Search for the cell housing the specified text and yield its (X, Y) center coordinate. 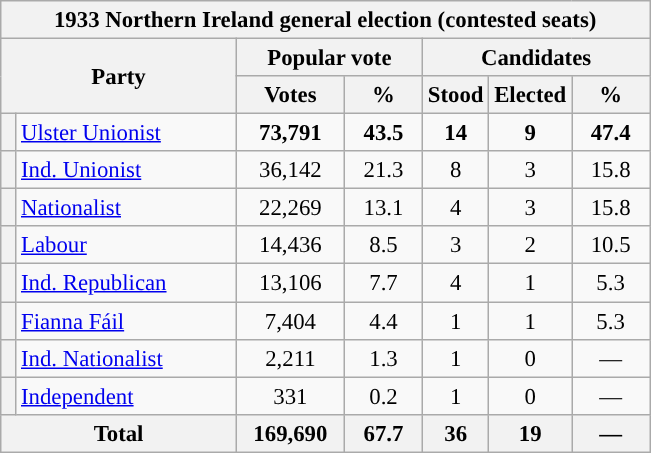
4.4 (383, 321)
8.5 (383, 245)
14 (456, 133)
Total (119, 433)
Ind. Republican (126, 283)
19 (530, 433)
7,404 (290, 321)
10.5 (611, 245)
Ind. Unionist (126, 170)
Nationalist (126, 208)
14,436 (290, 245)
8 (456, 170)
22,269 (290, 208)
9 (530, 133)
2 (530, 245)
43.5 (383, 133)
2,211 (290, 358)
Elected (530, 95)
Fianna Fáil (126, 321)
36,142 (290, 170)
169,690 (290, 433)
Votes (290, 95)
21.3 (383, 170)
Ind. Nationalist (126, 358)
47.4 (611, 133)
331 (290, 396)
1.3 (383, 358)
13.1 (383, 208)
Labour (126, 245)
36 (456, 433)
Candidates (536, 58)
Stood (456, 95)
73,791 (290, 133)
Party (119, 76)
7.7 (383, 283)
Popular vote (329, 58)
0.2 (383, 396)
1933 Northern Ireland general election (contested seats) (326, 20)
Ulster Unionist (126, 133)
Independent (126, 396)
67.7 (383, 433)
13,106 (290, 283)
